Locate the cell with the specified text and output its (X, Y) center coordinate. 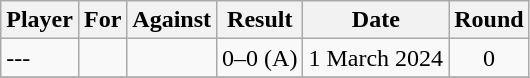
Date (376, 20)
Against (172, 20)
Round (489, 20)
0 (489, 58)
--- (40, 58)
Player (40, 20)
1 March 2024 (376, 58)
Result (260, 20)
0–0 (A) (260, 58)
For (102, 20)
